Identify which cell holds the provided text, then report its (X, Y) central coordinate. 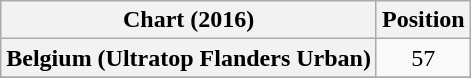
Chart (2016) (189, 20)
Position (423, 20)
57 (423, 58)
Belgium (Ultratop Flanders Urban) (189, 58)
